Determine the [x, y] coordinate at the center of the cell enclosing the given text.  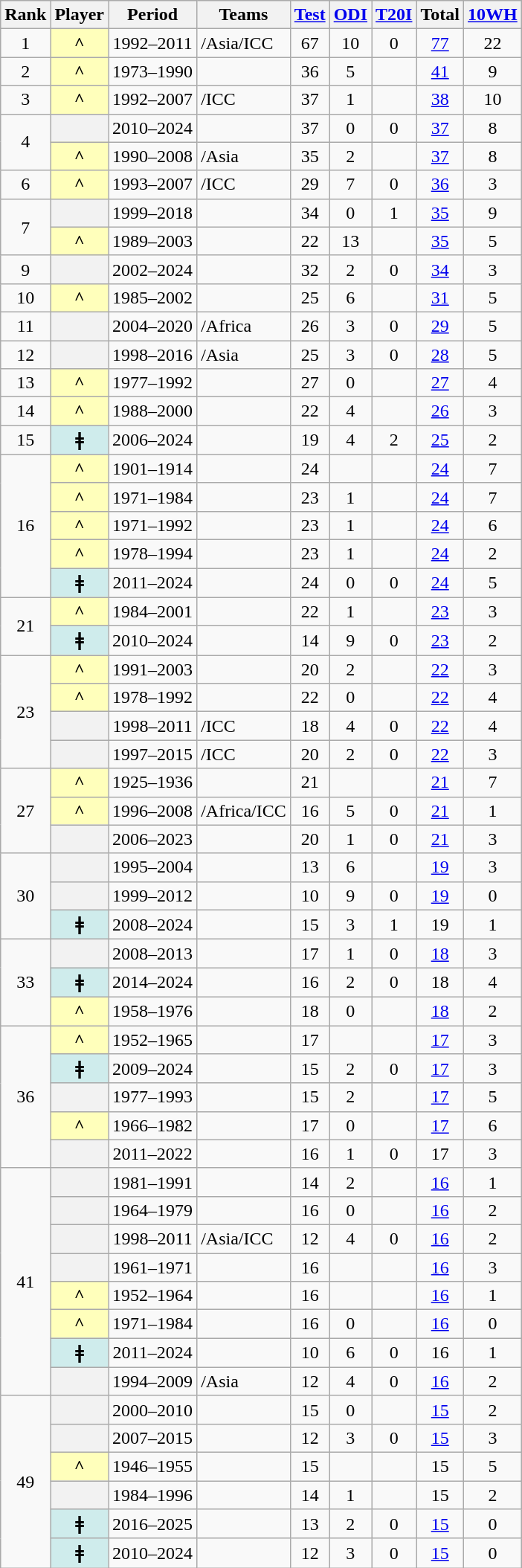
1989–2003 [153, 241]
2009–2024 [153, 1069]
1958–1976 [153, 1011]
1901–1914 [153, 469]
1984–2001 [153, 611]
1992–2007 [153, 100]
Rank [25, 15]
1999–2018 [153, 213]
1990–2008 [153, 156]
1997–2015 [153, 754]
77 [440, 43]
1946–1955 [153, 1466]
2008–2024 [153, 925]
Test [309, 15]
1999–2012 [153, 896]
1991–2003 [153, 669]
32 [309, 269]
1977–1993 [153, 1097]
Period [153, 15]
ODI [350, 15]
1925–1936 [153, 783]
1964–1979 [153, 1210]
1952–1965 [153, 1039]
1998–2016 [153, 355]
2000–2010 [153, 1410]
2008–2013 [153, 954]
1994–2009 [153, 1381]
10WH [493, 15]
1992–2011 [153, 43]
1988–2000 [153, 411]
2006–2024 [153, 440]
1961–1971 [153, 1267]
2007–2015 [153, 1438]
1996–2008 [153, 811]
49 [25, 1482]
11 [25, 326]
33 [25, 983]
2004–2020 [153, 326]
2006–2023 [153, 839]
1971–1992 [153, 525]
31 [440, 298]
2016–2025 [153, 1524]
Total [440, 15]
Player [80, 15]
67 [309, 43]
1978–1994 [153, 553]
1985–2002 [153, 298]
/Africa [244, 326]
Teams [244, 15]
1977–1992 [153, 383]
38 [440, 100]
1993–2007 [153, 184]
1978–1992 [153, 698]
1952–1964 [153, 1296]
1984–1996 [153, 1494]
1995–2004 [153, 867]
T20I [394, 15]
28 [440, 355]
1966–1982 [153, 1125]
/Africa/ICC [244, 811]
1981–1991 [153, 1182]
2014–2024 [153, 983]
2002–2024 [153, 269]
1973–1990 [153, 71]
30 [25, 896]
2011–2022 [153, 1154]
